From the cell containing the given text, extract its center point as (x, y) coordinate. 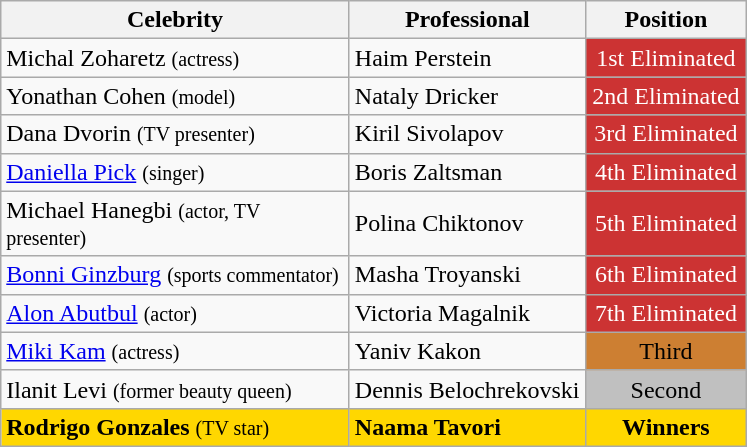
Bonni Ginzburg (sports commentator) (176, 275)
Naama Tavori (467, 427)
Haim Perstein (467, 58)
Daniella Pick (singer) (176, 172)
Kiril Sivolapov (467, 134)
Masha Troyanski (467, 275)
3rd Eliminated (666, 134)
Boris Zaltsman (467, 172)
Ilanit Levi (former beauty queen) (176, 389)
Yonathan Cohen (model) (176, 96)
Nataly Dricker (467, 96)
Polina Chiktonov (467, 224)
6th Eliminated (666, 275)
Miki Kam (actress) (176, 351)
Position (666, 20)
1st Eliminated (666, 58)
Second (666, 389)
Third (666, 351)
Dennis Belochrekovski (467, 389)
4th Eliminated (666, 172)
Professional (467, 20)
Michael Hanegbi (actor, TV presenter) (176, 224)
Michal Zoharetz (actress) (176, 58)
Yaniv Kakon (467, 351)
5th Eliminated (666, 224)
2nd Eliminated (666, 96)
Alon Abutbul (actor) (176, 313)
Rodrigo Gonzales (TV star) (176, 427)
Dana Dvorin (TV presenter) (176, 134)
7th Eliminated (666, 313)
Celebrity (176, 20)
Winners (666, 427)
Victoria Magalnik (467, 313)
